Locate the cell with the specified text and output its [X, Y] center coordinate. 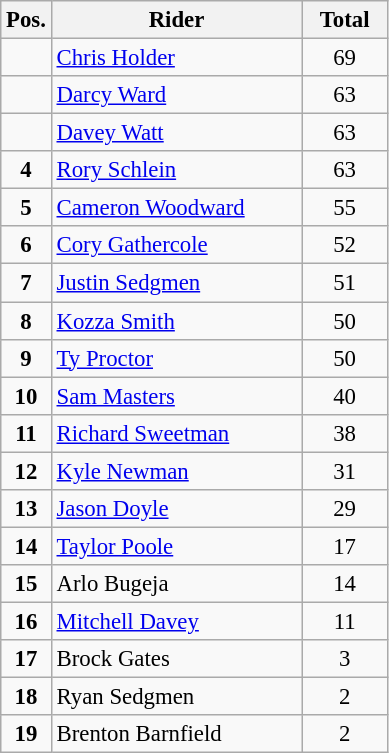
6 [26, 245]
19 [26, 734]
16 [26, 621]
Pos. [26, 20]
Justin Sedgmen [176, 283]
69 [345, 58]
Kozza Smith [176, 321]
Ryan Sedgmen [176, 697]
Jason Doyle [176, 509]
Chris Holder [176, 58]
38 [345, 433]
10 [26, 396]
Brenton Barnfield [176, 734]
15 [26, 584]
Sam Masters [176, 396]
Kyle Newman [176, 471]
Richard Sweetman [176, 433]
Cory Gathercole [176, 245]
Ty Proctor [176, 358]
31 [345, 471]
Rider [176, 20]
9 [26, 358]
55 [345, 208]
12 [26, 471]
Taylor Poole [176, 546]
Davey Watt [176, 133]
8 [26, 321]
7 [26, 283]
3 [345, 659]
Darcy Ward [176, 95]
40 [345, 396]
Mitchell Davey [176, 621]
13 [26, 509]
4 [26, 170]
Cameron Woodward [176, 208]
Rory Schlein [176, 170]
18 [26, 697]
Brock Gates [176, 659]
52 [345, 245]
5 [26, 208]
51 [345, 283]
Arlo Bugeja [176, 584]
Total [345, 20]
29 [345, 509]
